Determine the [x, y] coordinate at the center of the cell enclosing the given text.  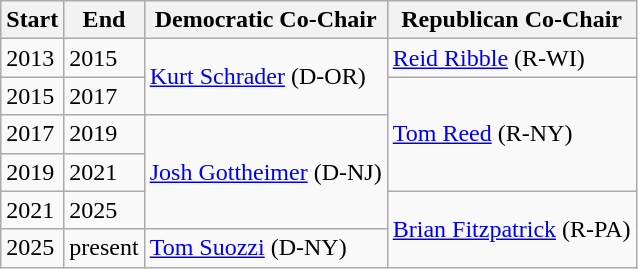
Republican Co-Chair [512, 20]
2013 [32, 58]
Reid Ribble (R-WI) [512, 58]
Josh Gottheimer (D-NJ) [266, 172]
Tom Suozzi (D-NY) [266, 248]
present [104, 248]
Brian Fitzpatrick (R-PA) [512, 229]
End [104, 20]
Tom Reed (R-NY) [512, 134]
Democratic Co-Chair [266, 20]
Kurt Schrader (D-OR) [266, 77]
Start [32, 20]
